Capture the cell that displays the provided text and extract its (X, Y) central coordinate. 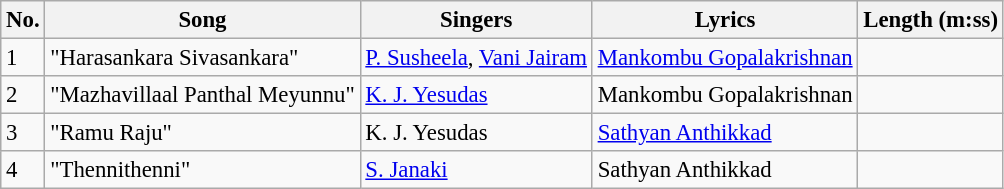
Song (202, 20)
"Thennithenni" (202, 170)
P. Susheela, Vani Jairam (476, 58)
1 (23, 58)
Length (m:ss) (930, 20)
"Mazhavillaal Panthal Meyunnu" (202, 95)
"Harasankara Sivasankara" (202, 58)
3 (23, 133)
4 (23, 170)
2 (23, 95)
Singers (476, 20)
S. Janaki (476, 170)
No. (23, 20)
Lyrics (725, 20)
"Ramu Raju" (202, 133)
